From the cell containing the given text, extract its center point as [X, Y] coordinate. 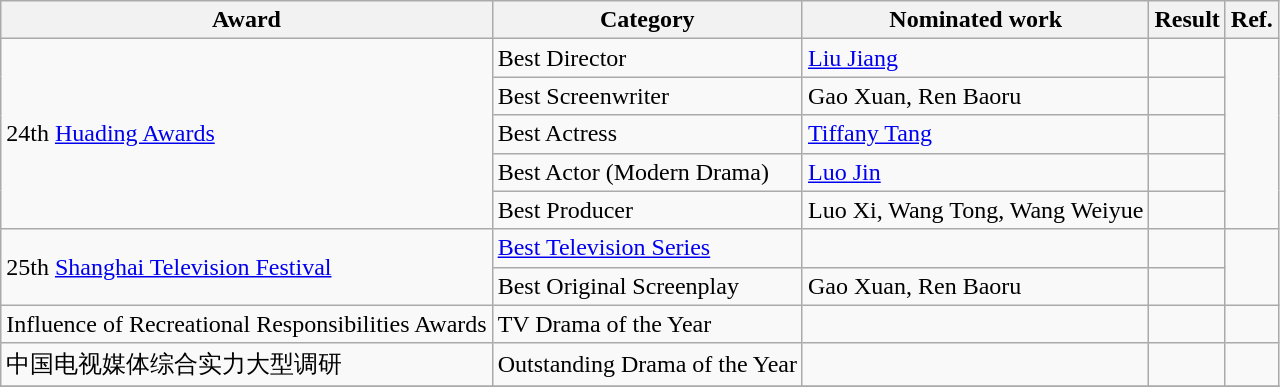
Best Original Screenplay [647, 286]
Best Actress [647, 134]
Category [647, 20]
24th Huading Awards [246, 134]
Outstanding Drama of the Year [647, 364]
Best Screenwriter [647, 96]
25th Shanghai Television Festival [246, 267]
TV Drama of the Year [647, 324]
Luo Xi, Wang Tong, Wang Weiyue [975, 210]
Luo Jin [975, 172]
Nominated work [975, 20]
Best Actor (Modern Drama) [647, 172]
Result [1187, 20]
Best Producer [647, 210]
中国电视媒体综合实力大型调研 [246, 364]
Best Director [647, 58]
Ref. [1252, 20]
Tiffany Tang [975, 134]
Best Television Series [647, 248]
Award [246, 20]
Influence of Recreational Responsibilities Awards [246, 324]
Liu Jiang [975, 58]
